Output the (X, Y) coordinate of the center of the cell containing the given text.  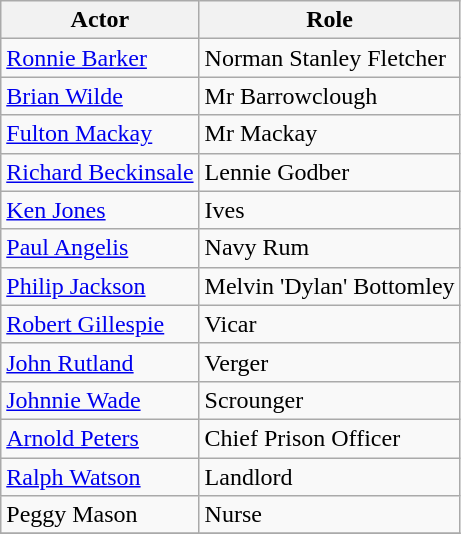
Navy Rum (330, 248)
Lennie Godber (330, 172)
Norman Stanley Fletcher (330, 58)
Ralph Watson (100, 477)
Peggy Mason (100, 515)
Philip Jackson (100, 286)
Mr Barrowclough (330, 96)
Ken Jones (100, 210)
Brian Wilde (100, 96)
Paul Angelis (100, 248)
Melvin 'Dylan' Bottomley (330, 286)
Fulton Mackay (100, 134)
Arnold Peters (100, 438)
Role (330, 20)
Ives (330, 210)
Robert Gillespie (100, 324)
Scrounger (330, 400)
Vicar (330, 324)
Richard Beckinsale (100, 172)
Verger (330, 362)
Chief Prison Officer (330, 438)
Ronnie Barker (100, 58)
Actor (100, 20)
John Rutland (100, 362)
Nurse (330, 515)
Johnnie Wade (100, 400)
Landlord (330, 477)
Mr Mackay (330, 134)
